For the text-containing cell, return its midpoint in (x, y) coordinate format. 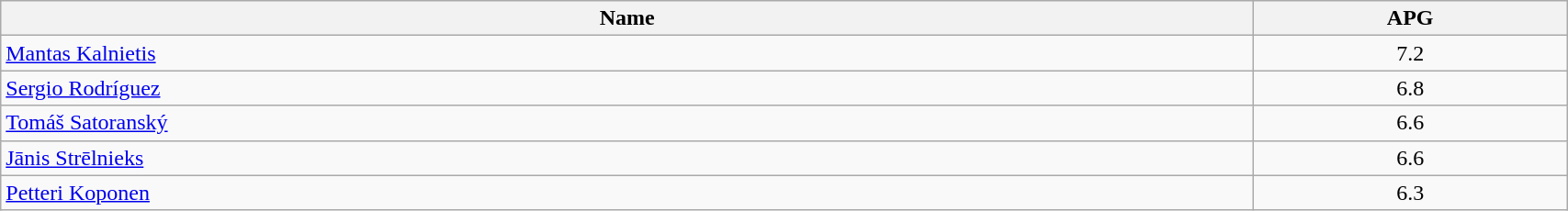
7.2 (1411, 53)
Name (627, 18)
APG (1411, 18)
Sergio Rodríguez (627, 88)
Tomáš Satoranský (627, 123)
Jānis Strēlnieks (627, 158)
Petteri Koponen (627, 193)
6.3 (1411, 193)
Mantas Kalnietis (627, 53)
6.8 (1411, 88)
